Output the (x, y) coordinate of the center of the cell containing the given text.  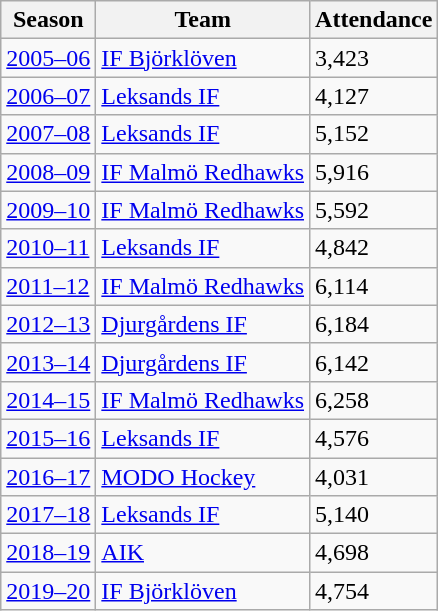
Team (203, 20)
2006–07 (48, 96)
6,258 (374, 400)
2011–12 (48, 286)
2017–18 (48, 515)
5,140 (374, 515)
2016–17 (48, 477)
3,423 (374, 58)
5,152 (374, 134)
Season (48, 20)
2013–14 (48, 362)
4,754 (374, 591)
6,142 (374, 362)
5,592 (374, 210)
2012–13 (48, 324)
AIK (203, 553)
2005–06 (48, 58)
2008–09 (48, 172)
6,114 (374, 286)
2009–10 (48, 210)
4,576 (374, 438)
2010–11 (48, 248)
Attendance (374, 20)
2014–15 (48, 400)
2019–20 (48, 591)
4,127 (374, 96)
2018–19 (48, 553)
2015–16 (48, 438)
4,698 (374, 553)
MODO Hockey (203, 477)
4,842 (374, 248)
2007–08 (48, 134)
5,916 (374, 172)
4,031 (374, 477)
6,184 (374, 324)
